Return the [x, y] coordinate for the center point of the cell that contains the specified text.  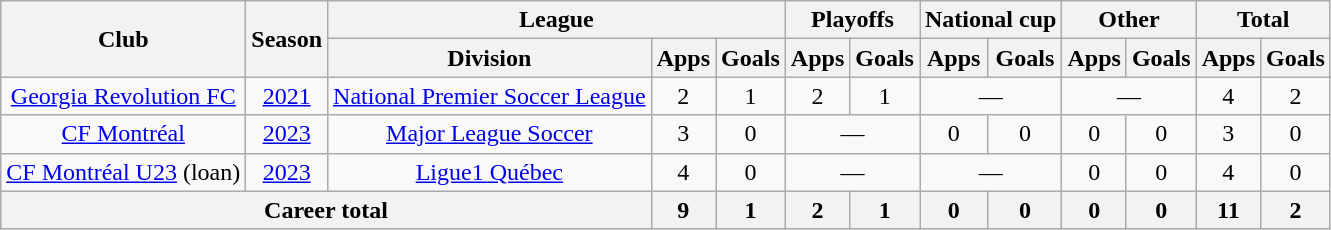
Major League Soccer [490, 134]
National cup [991, 20]
11 [1228, 210]
Other [1129, 20]
Division [490, 58]
Playoffs [852, 20]
Georgia Revolution FC [124, 96]
Total [1263, 20]
Season [287, 39]
CF Montréal U23 (loan) [124, 172]
Ligue1 Québec [490, 172]
Club [124, 39]
Career total [326, 210]
CF Montréal [124, 134]
9 [683, 210]
2021 [287, 96]
League [557, 20]
National Premier Soccer League [490, 96]
